Extract the [X, Y] coordinate from the center of the cell holding the provided text.  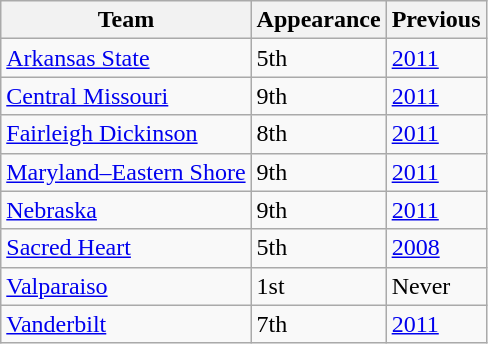
Vanderbilt [126, 324]
Sacred Heart [126, 248]
1st [318, 286]
Arkansas State [126, 58]
7th [318, 324]
Nebraska [126, 210]
8th [318, 134]
Team [126, 20]
Never [436, 286]
Maryland–Eastern Shore [126, 172]
Previous [436, 20]
2008 [436, 248]
Appearance [318, 20]
Fairleigh Dickinson [126, 134]
Central Missouri [126, 96]
Valparaiso [126, 286]
